Extract the (x, y) coordinate from the center of the cell holding the provided text.  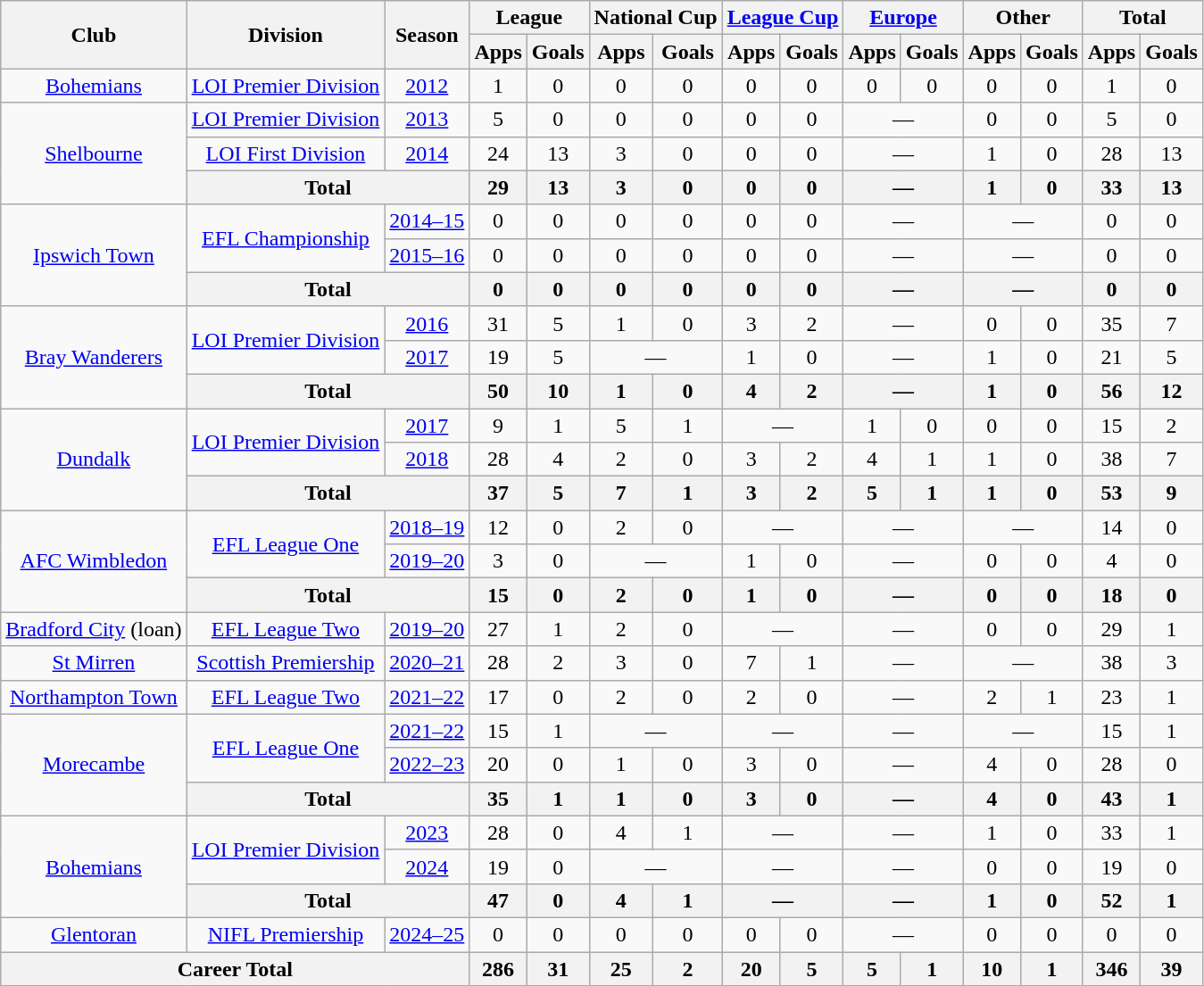
Scottish Premiership (286, 663)
52 (1111, 900)
Bradford City (loan) (94, 629)
18 (1111, 595)
27 (498, 629)
23 (1111, 697)
25 (621, 968)
2016 (427, 323)
2020–21 (427, 663)
56 (1111, 391)
2014 (427, 153)
346 (1111, 968)
Other (1023, 18)
Season (427, 35)
League Cup (783, 18)
39 (1172, 968)
14 (1111, 527)
37 (498, 493)
17 (498, 697)
2018 (427, 460)
League (529, 18)
Shelbourne (94, 153)
286 (498, 968)
2014–15 (427, 221)
50 (498, 391)
24 (498, 153)
2024–25 (427, 934)
2018–19 (427, 527)
Division (286, 35)
21 (1111, 357)
53 (1111, 493)
2024 (427, 866)
EFL Championship (286, 238)
Ipswich Town (94, 255)
Morecambe (94, 765)
Glentoran (94, 934)
Europe (903, 18)
2012 (427, 86)
Career Total (236, 968)
LOI First Division (286, 153)
2013 (427, 120)
NIFL Premiership (286, 934)
2022–23 (427, 765)
Northampton Town (94, 697)
AFC Wimbledon (94, 561)
47 (498, 900)
Dundalk (94, 460)
2015–16 (427, 255)
National Cup (655, 18)
2023 (427, 833)
St Mirren (94, 663)
43 (1111, 799)
Bray Wanderers (94, 357)
Club (94, 35)
